Return the [x, y] coordinate for the center point of the cell that contains the specified text.  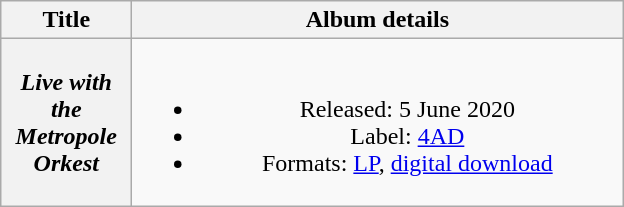
Title [66, 20]
Released: 5 June 2020Label: 4ADFormats: LP, digital download [378, 122]
Live with the Metropole Orkest [66, 122]
Album details [378, 20]
